Identify which cell holds the provided text, then report its [x, y] central coordinate. 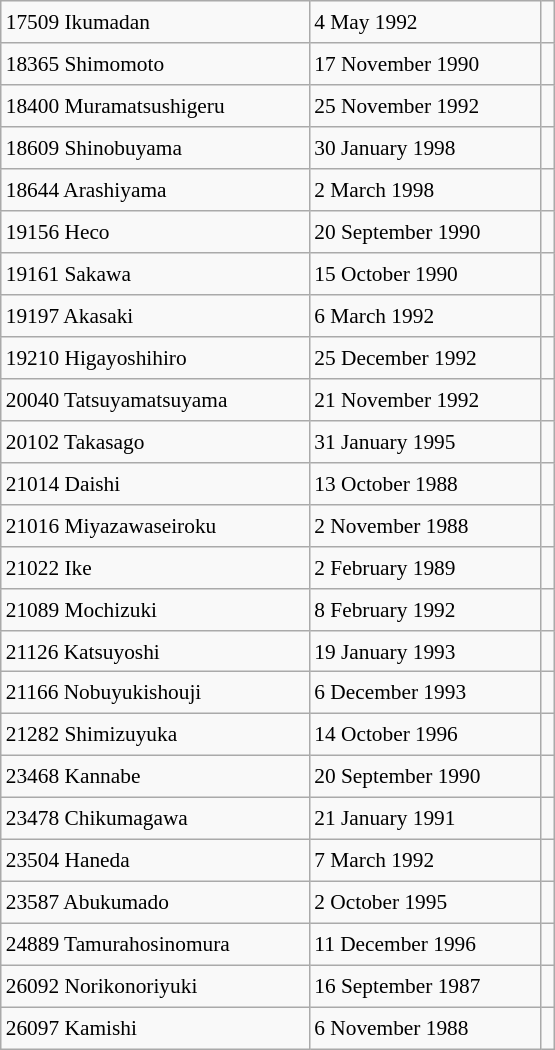
21282 Shimizuyuka [156, 735]
18365 Shimomoto [156, 64]
25 November 1992 [425, 106]
21166 Nobuyukishouji [156, 693]
21 November 1992 [425, 399]
14 October 1996 [425, 735]
23478 Chikumagawa [156, 819]
21126 Katsuyoshi [156, 651]
26097 Kamishi [156, 1028]
19210 Higayoshihiro [156, 358]
16 September 1987 [425, 986]
4 May 1992 [425, 22]
17 November 1990 [425, 64]
19161 Sakawa [156, 274]
13 October 1988 [425, 483]
23587 Abukumado [156, 903]
17509 Ikumadan [156, 22]
24889 Tamurahosinomura [156, 945]
11 December 1996 [425, 945]
21022 Ike [156, 567]
18644 Arashiyama [156, 190]
25 December 1992 [425, 358]
6 November 1988 [425, 1028]
6 December 1993 [425, 693]
8 February 1992 [425, 609]
21016 Miyazawaseiroku [156, 525]
21 January 1991 [425, 819]
6 March 1992 [425, 316]
2 November 1988 [425, 525]
2 March 1998 [425, 190]
23468 Kannabe [156, 777]
20040 Tatsuyamatsuyama [156, 399]
19197 Akasaki [156, 316]
7 March 1992 [425, 861]
30 January 1998 [425, 148]
26092 Norikonoriyuki [156, 986]
31 January 1995 [425, 441]
23504 Haneda [156, 861]
20102 Takasago [156, 441]
19156 Heco [156, 232]
18400 Muramatsushigeru [156, 106]
19 January 1993 [425, 651]
21089 Mochizuki [156, 609]
2 October 1995 [425, 903]
15 October 1990 [425, 274]
2 February 1989 [425, 567]
21014 Daishi [156, 483]
18609 Shinobuyama [156, 148]
